Return the [X, Y] coordinate for the center point of the cell that contains the specified text.  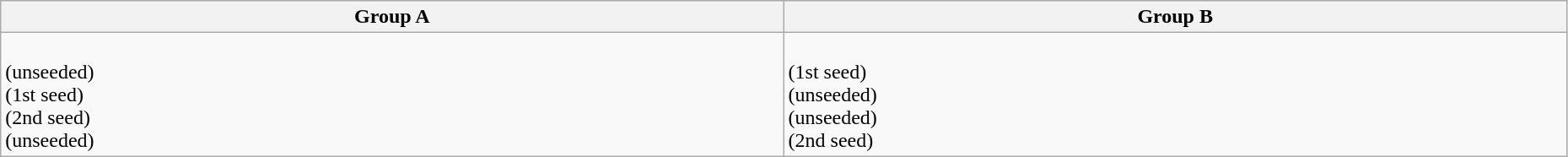
Group A [392, 17]
Group B [1175, 17]
(unseeded) (1st seed) (2nd seed) (unseeded) [392, 95]
(1st seed) (unseeded) (unseeded) (2nd seed) [1175, 95]
